For the text-containing cell, return its midpoint in (x, y) coordinate format. 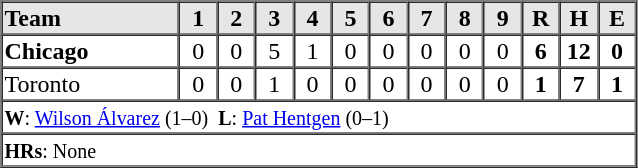
9 (503, 18)
2 (236, 18)
4 (312, 18)
E (617, 18)
HRs: None (319, 150)
Chicago (91, 50)
R (541, 18)
12 (579, 50)
Toronto (91, 84)
3 (274, 18)
W: Wilson Álvarez (1–0) L: Pat Hentgen (0–1) (319, 116)
8 (465, 18)
H (579, 18)
Team (91, 18)
